Pinpoint the cell where the given text exists, returning its [x, y] midpoint coordinate. 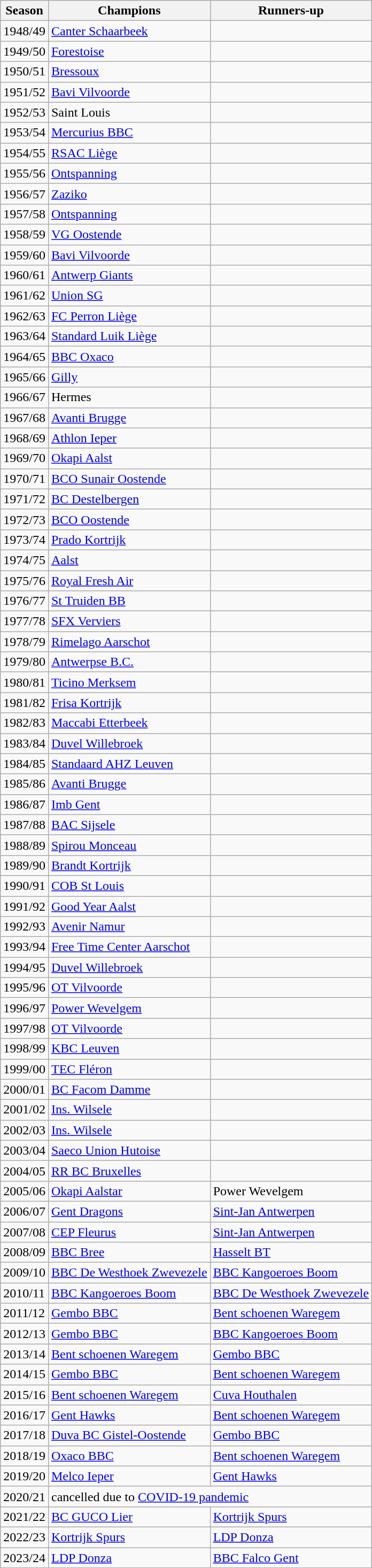
1977/78 [25, 621]
2009/10 [25, 1273]
Aalst [129, 560]
Ticino Merksem [129, 682]
2014/15 [25, 1374]
1965/66 [25, 377]
1973/74 [25, 540]
2017/18 [25, 1435]
1964/65 [25, 357]
Saeco Union Hutoise [129, 1150]
2013/14 [25, 1354]
1979/80 [25, 662]
Runners-up [291, 11]
BBC Oxaco [129, 357]
1963/64 [25, 336]
2022/23 [25, 1537]
cancelled due to COVID-19 pandemic [210, 1496]
2015/16 [25, 1395]
Rimelago Aarschot [129, 642]
1988/89 [25, 845]
BCO Oostende [129, 519]
Forestoise [129, 51]
Royal Fresh Air [129, 580]
2005/06 [25, 1191]
2020/21 [25, 1496]
1972/73 [25, 519]
1951/52 [25, 92]
2008/09 [25, 1252]
2002/03 [25, 1130]
BC Destelbergen [129, 499]
1959/60 [25, 255]
1978/79 [25, 642]
Maccabi Etterbeek [129, 723]
Spirou Monceau [129, 845]
1994/95 [25, 967]
1961/62 [25, 296]
1967/68 [25, 418]
2023/24 [25, 1558]
1971/72 [25, 499]
1984/85 [25, 764]
1974/75 [25, 560]
1975/76 [25, 580]
2012/13 [25, 1334]
1953/54 [25, 133]
1995/96 [25, 988]
1958/59 [25, 234]
1992/93 [25, 927]
Champions [129, 11]
1991/92 [25, 906]
BCO Sunair Oostende [129, 479]
1962/63 [25, 316]
Union SG [129, 296]
1952/53 [25, 112]
Season [25, 11]
Okapi Aalstar [129, 1191]
1989/90 [25, 865]
2007/08 [25, 1232]
1960/61 [25, 275]
2018/19 [25, 1456]
1990/91 [25, 886]
BC GUCO Lier [129, 1517]
1955/56 [25, 173]
Antwerp Giants [129, 275]
Antwerpse B.C. [129, 662]
1983/84 [25, 743]
1996/97 [25, 1008]
Standaard AHZ Leuven [129, 764]
SFX Verviers [129, 621]
1997/98 [25, 1028]
Gent Dragons [129, 1211]
BBC Falco Gent [291, 1558]
1950/51 [25, 72]
FC Perron Liège [129, 316]
RSAC Liège [129, 153]
2001/02 [25, 1110]
2010/11 [25, 1293]
2019/20 [25, 1476]
1999/00 [25, 1069]
Duva BC Gistel-Oostende [129, 1435]
Free Time Center Aarschot [129, 947]
Prado Kortrijk [129, 540]
1985/86 [25, 784]
2021/22 [25, 1517]
Avenir Namur [129, 927]
Cuva Houthalen [291, 1395]
TEC Fléron [129, 1069]
2006/07 [25, 1211]
1969/70 [25, 458]
1948/49 [25, 31]
1976/77 [25, 601]
2000/01 [25, 1089]
Athlon Ieper [129, 438]
1981/82 [25, 703]
1993/94 [25, 947]
Gilly [129, 377]
COB St Louis [129, 886]
Okapi Aalst [129, 458]
Melco Ieper [129, 1476]
1949/50 [25, 51]
1954/55 [25, 153]
Canter Schaarbeek [129, 31]
Brandt Kortrijk [129, 865]
BC Facom Damme [129, 1089]
1957/58 [25, 214]
1956/57 [25, 194]
Hermes [129, 397]
Mercurius BBC [129, 133]
1980/81 [25, 682]
1966/67 [25, 397]
1970/71 [25, 479]
KBC Leuven [129, 1049]
Standard Luik Liège [129, 336]
2016/17 [25, 1415]
Zaziko [129, 194]
2011/12 [25, 1313]
Bressoux [129, 72]
1986/87 [25, 804]
Hasselt BT [291, 1252]
St Truiden BB [129, 601]
VG Oostende [129, 234]
Saint Louis [129, 112]
BAC Sijsele [129, 825]
1982/83 [25, 723]
1987/88 [25, 825]
Oxaco BBC [129, 1456]
2003/04 [25, 1150]
Frisa Kortrijk [129, 703]
1968/69 [25, 438]
BBC Bree [129, 1252]
RR BC Bruxelles [129, 1171]
2004/05 [25, 1171]
1998/99 [25, 1049]
Imb Gent [129, 804]
CEP Fleurus [129, 1232]
Good Year Aalst [129, 906]
